Search for the cell housing the specified text and yield its [x, y] center coordinate. 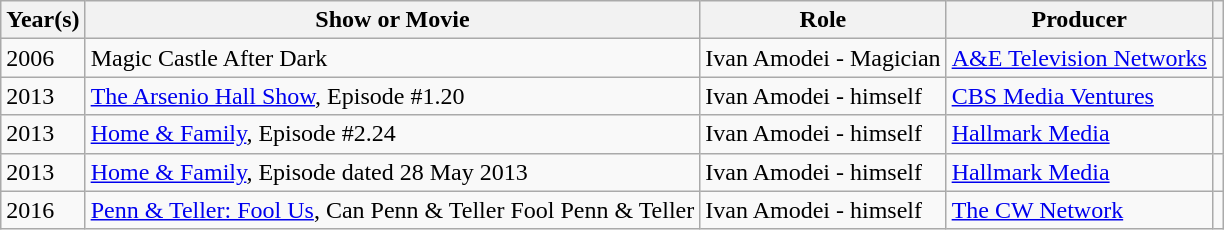
Magic Castle After Dark [392, 58]
Home & Family, Episode dated 28 May 2013 [392, 172]
2006 [43, 58]
Home & Family, Episode #2.24 [392, 134]
The Arsenio Hall Show, Episode #1.20 [392, 96]
Ivan Amodei - Magician [823, 58]
2016 [43, 210]
A&E Television Networks [1079, 58]
Year(s) [43, 20]
The CW Network [1079, 210]
Producer [1079, 20]
Role [823, 20]
CBS Media Ventures [1079, 96]
Show or Movie [392, 20]
Penn & Teller: Fool Us, Can Penn & Teller Fool Penn & Teller [392, 210]
